Provide the [x, y] coordinate of the cell's center where the given text is located.  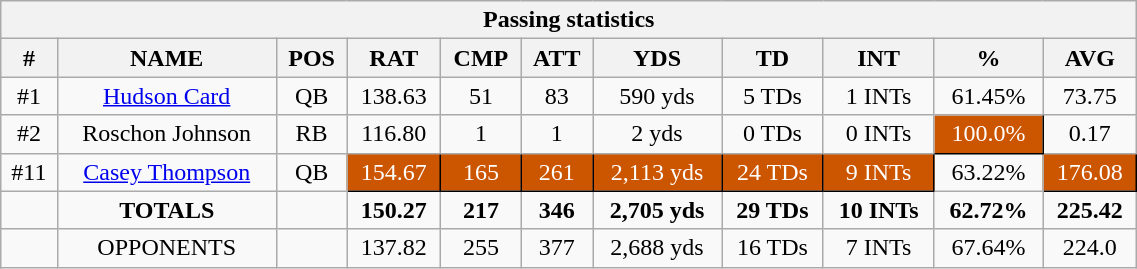
150.27 [394, 210]
255 [481, 248]
Hudson Card [166, 96]
2,705 yds [658, 210]
51 [481, 96]
7 INTs [878, 248]
2 yds [658, 134]
TOTALS [166, 210]
377 [557, 248]
#2 [29, 134]
CMP [481, 58]
0 INTs [878, 134]
24 TDs [773, 172]
2,688 yds [658, 248]
Casey Thompson [166, 172]
0.17 [1090, 134]
YDS [658, 58]
29 TDs [773, 210]
# [29, 58]
83 [557, 96]
% [988, 58]
67.64% [988, 248]
73.75 [1090, 96]
346 [557, 210]
Passing statistics [569, 20]
225.42 [1090, 210]
100.0% [988, 134]
2,113 yds [658, 172]
AVG [1090, 58]
TD [773, 58]
5 TDs [773, 96]
261 [557, 172]
Roschon Johnson [166, 134]
138.63 [394, 96]
10 INTs [878, 210]
154.67 [394, 172]
OPPONENTS [166, 248]
217 [481, 210]
137.82 [394, 248]
POS [311, 58]
224.0 [1090, 248]
9 INTs [878, 172]
63.22% [988, 172]
RB [311, 134]
#11 [29, 172]
1 INTs [878, 96]
16 TDs [773, 248]
62.72% [988, 210]
116.80 [394, 134]
ATT [557, 58]
INT [878, 58]
0 TDs [773, 134]
176.08 [1090, 172]
RAT [394, 58]
NAME [166, 58]
165 [481, 172]
61.45% [988, 96]
#1 [29, 96]
590 yds [658, 96]
